Search for the cell housing the specified text and yield its [X, Y] center coordinate. 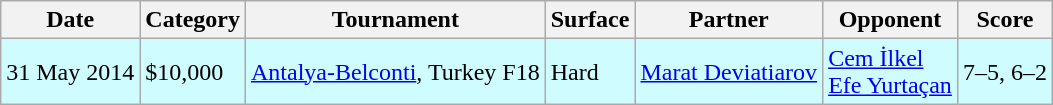
$10,000 [193, 72]
Marat Deviatiarov [729, 72]
31 May 2014 [70, 72]
Hard [590, 72]
Surface [590, 20]
Date [70, 20]
Category [193, 20]
Tournament [396, 20]
Opponent [890, 20]
Cem İlkel Efe Yurtaçan [890, 72]
7–5, 6–2 [1004, 72]
Antalya-Belconti, Turkey F18 [396, 72]
Partner [729, 20]
Score [1004, 20]
